Return the (X, Y) coordinate for the center point of the cell that contains the specified text.  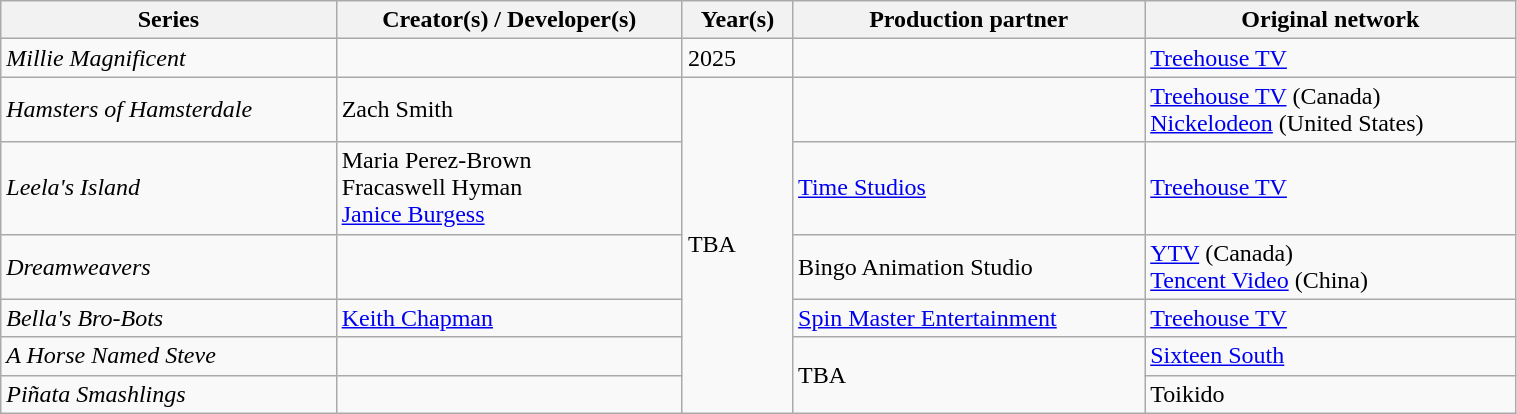
Creator(s) / Developer(s) (509, 20)
Dreamweavers (168, 266)
Millie Magnificent (168, 58)
Sixteen South (1330, 356)
Series (168, 20)
2025 (737, 58)
Bella's Bro-Bots (168, 318)
Keith Chapman (509, 318)
Year(s) (737, 20)
Original network (1330, 20)
Piñata Smashlings (168, 394)
Leela's Island (168, 188)
Bingo Animation Studio (969, 266)
YTV (Canada)Tencent Video (China) (1330, 266)
Spin Master Entertainment (969, 318)
Production partner (969, 20)
Treehouse TV (Canada)Nickelodeon (United States) (1330, 110)
A Horse Named Steve (168, 356)
Toikido (1330, 394)
Zach Smith (509, 110)
Maria Perez-BrownFracaswell HymanJanice Burgess (509, 188)
Time Studios (969, 188)
Hamsters of Hamsterdale (168, 110)
